Detect which cell encompasses the target text, then output its (X, Y) center coordinate. 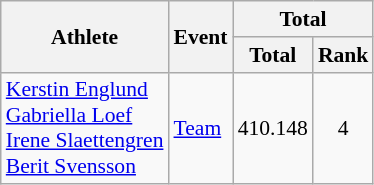
Event (200, 36)
Athlete (85, 36)
4 (344, 128)
Kerstin Englund Gabriella Loef Irene Slaettengren Berit Svensson (85, 128)
Team (200, 128)
410.148 (273, 128)
Rank (344, 55)
